Find where the given text appears and provide that cell's center as (x, y) coordinate. 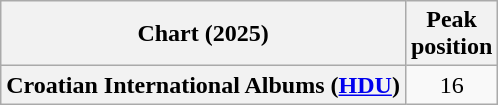
Chart (2025) (204, 34)
16 (451, 85)
Peakposition (451, 34)
Croatian International Albums (HDU) (204, 85)
